Output the (X, Y) coordinate of the center of the cell containing the given text.  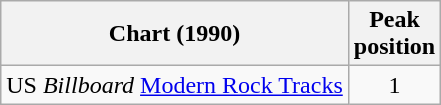
US Billboard Modern Rock Tracks (175, 85)
Chart (1990) (175, 34)
Peakposition (394, 34)
1 (394, 85)
